Return the [x, y] coordinate for the center point of the cell that contains the specified text.  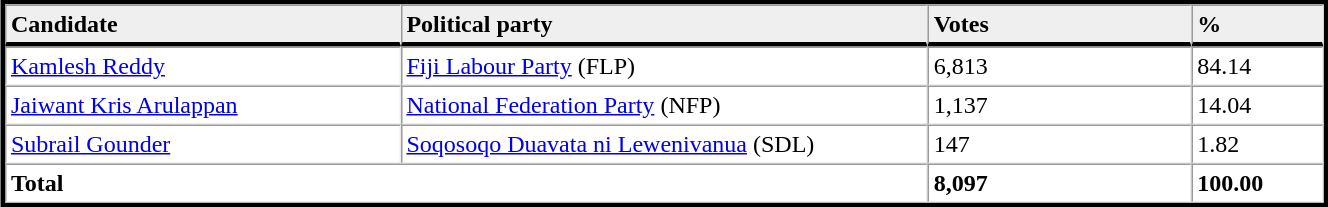
Kamlesh Reddy [202, 66]
84.14 [1257, 66]
1,137 [1060, 106]
Jaiwant Kris Arulappan [202, 106]
1.82 [1257, 144]
Fiji Labour Party (FLP) [664, 66]
6,813 [1060, 66]
100.00 [1257, 184]
Candidate [202, 25]
% [1257, 25]
8,097 [1060, 184]
Subrail Gounder [202, 144]
National Federation Party (NFP) [664, 106]
Votes [1060, 25]
147 [1060, 144]
Total [466, 184]
Soqosoqo Duavata ni Lewenivanua (SDL) [664, 144]
14.04 [1257, 106]
Political party [664, 25]
